Determine the [X, Y] coordinate at the center of the cell enclosing the given text.  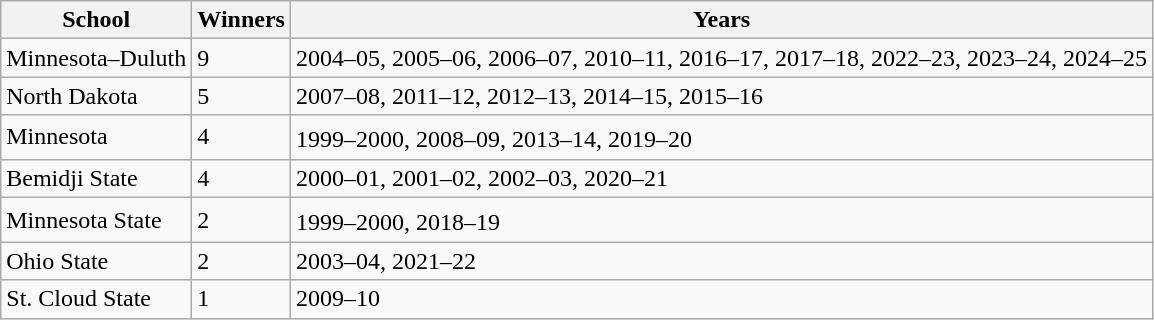
Winners [242, 20]
5 [242, 96]
Minnesota State [96, 220]
1999–2000, 2018–19 [721, 220]
Bemidji State [96, 178]
2000–01, 2001–02, 2002–03, 2020–21 [721, 178]
2004–05, 2005–06, 2006–07, 2010–11, 2016–17, 2017–18, 2022–23, 2023–24, 2024–25 [721, 58]
2009–10 [721, 299]
1 [242, 299]
2003–04, 2021–22 [721, 261]
St. Cloud State [96, 299]
School [96, 20]
Minnesota [96, 138]
North Dakota [96, 96]
1999–2000, 2008–09, 2013–14, 2019–20 [721, 138]
2007–08, 2011–12, 2012–13, 2014–15, 2015–16 [721, 96]
Minnesota–Duluth [96, 58]
Ohio State [96, 261]
Years [721, 20]
9 [242, 58]
